Find where the given text appears and provide that cell's center as (x, y) coordinate. 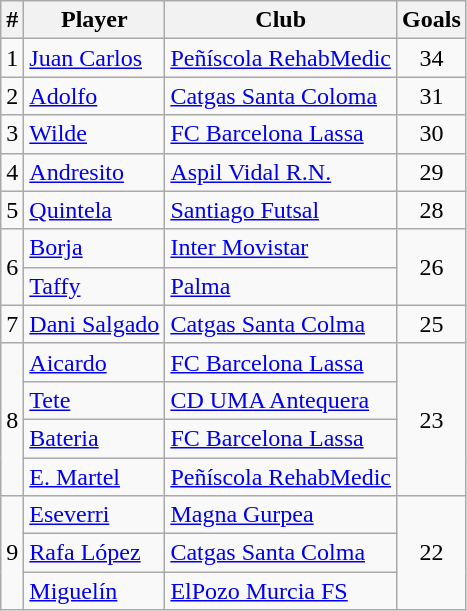
Bateria (94, 438)
Magna Gurpea (281, 515)
Santiago Futsal (281, 210)
ElPozo Murcia FS (281, 591)
Adolfo (94, 96)
CD UMA Antequera (281, 400)
# (12, 20)
Quintela (94, 210)
E. Martel (94, 477)
1 (12, 58)
Borja (94, 248)
Dani Salgado (94, 324)
4 (12, 172)
Rafa López (94, 553)
29 (432, 172)
8 (12, 419)
Wilde (94, 134)
5 (12, 210)
Aspil Vidal R.N. (281, 172)
Juan Carlos (94, 58)
23 (432, 419)
3 (12, 134)
31 (432, 96)
26 (432, 267)
Andresito (94, 172)
Catgas Santa Coloma (281, 96)
9 (12, 553)
Club (281, 20)
30 (432, 134)
25 (432, 324)
Player (94, 20)
22 (432, 553)
Goals (432, 20)
Palma (281, 286)
Taffy (94, 286)
6 (12, 267)
28 (432, 210)
34 (432, 58)
Eseverri (94, 515)
Tete (94, 400)
Miguelín (94, 591)
Inter Movistar (281, 248)
2 (12, 96)
Aicardo (94, 362)
7 (12, 324)
